Determine the (X, Y) coordinate at the center of the cell enclosing the given text.  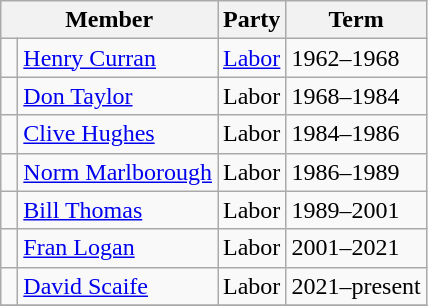
1968–1984 (356, 96)
Henry Curran (118, 58)
Term (356, 20)
1984–1986 (356, 134)
1986–1989 (356, 172)
2021–present (356, 286)
Member (110, 20)
David Scaife (118, 286)
1962–1968 (356, 58)
Fran Logan (118, 248)
Clive Hughes (118, 134)
Party (252, 20)
Don Taylor (118, 96)
Norm Marlborough (118, 172)
Bill Thomas (118, 210)
2001–2021 (356, 248)
1989–2001 (356, 210)
